Provide the [x, y] coordinate of the cell's center where the given text is located.  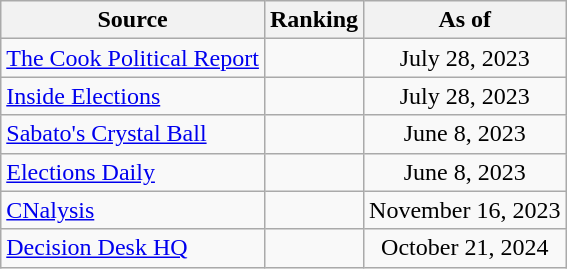
CNalysis [133, 210]
Sabato's Crystal Ball [133, 134]
November 16, 2023 [465, 210]
As of [465, 20]
Ranking [314, 20]
Source [133, 20]
The Cook Political Report [133, 58]
Decision Desk HQ [133, 248]
October 21, 2024 [465, 248]
Inside Elections [133, 96]
Elections Daily [133, 172]
